Pinpoint the cell where the given text exists, returning its (x, y) midpoint coordinate. 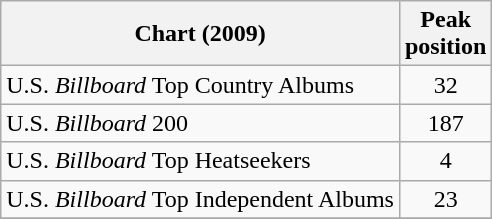
23 (445, 199)
32 (445, 85)
Chart (2009) (200, 34)
Peakposition (445, 34)
U.S. Billboard Top Country Albums (200, 85)
U.S. Billboard 200 (200, 123)
U.S. Billboard Top Independent Albums (200, 199)
187 (445, 123)
U.S. Billboard Top Heatseekers (200, 161)
4 (445, 161)
